Scan for the cell matching the given text and deliver its [x, y] coordinate at center. 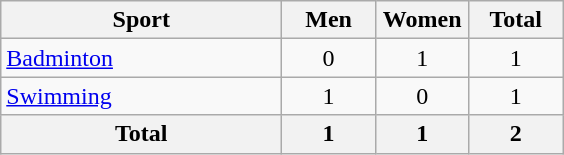
Swimming [142, 96]
Women [422, 20]
Men [329, 20]
2 [516, 134]
Sport [142, 20]
Badminton [142, 58]
